Determine the [X, Y] coordinate at the center of the cell enclosing the given text.  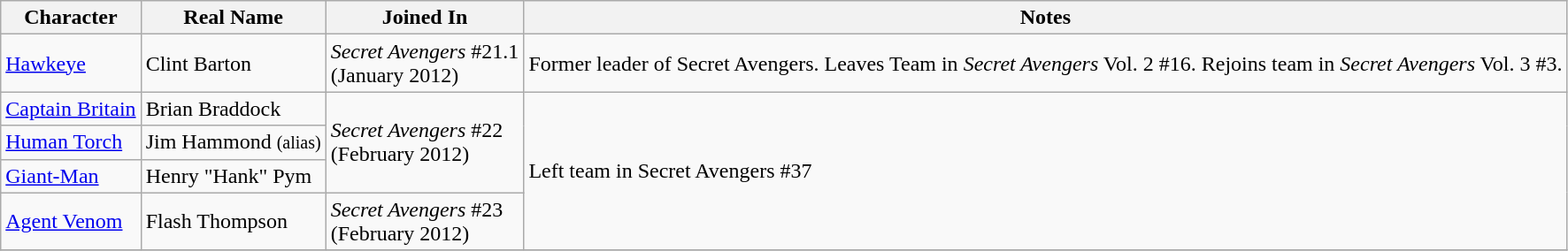
Hawkeye [71, 64]
Flash Thompson [234, 221]
Henry "Hank" Pym [234, 176]
Secret Avengers #22(February 2012) [425, 142]
Notes [1046, 18]
Character [71, 18]
Former leader of Secret Avengers. Leaves Team in Secret Avengers Vol. 2 #16. Rejoins team in Secret Avengers Vol. 3 #3. [1046, 64]
Captain Britain [71, 109]
Human Torch [71, 142]
Jim Hammond (alias) [234, 142]
Secret Avengers #21.1(January 2012) [425, 64]
Giant-Man [71, 176]
Brian Braddock [234, 109]
Secret Avengers #23(February 2012) [425, 221]
Joined In [425, 18]
Real Name [234, 18]
Left team in Secret Avengers #37 [1046, 171]
Clint Barton [234, 64]
Agent Venom [71, 221]
